Provide the [x, y] coordinate of the cell's center where the given text is located.  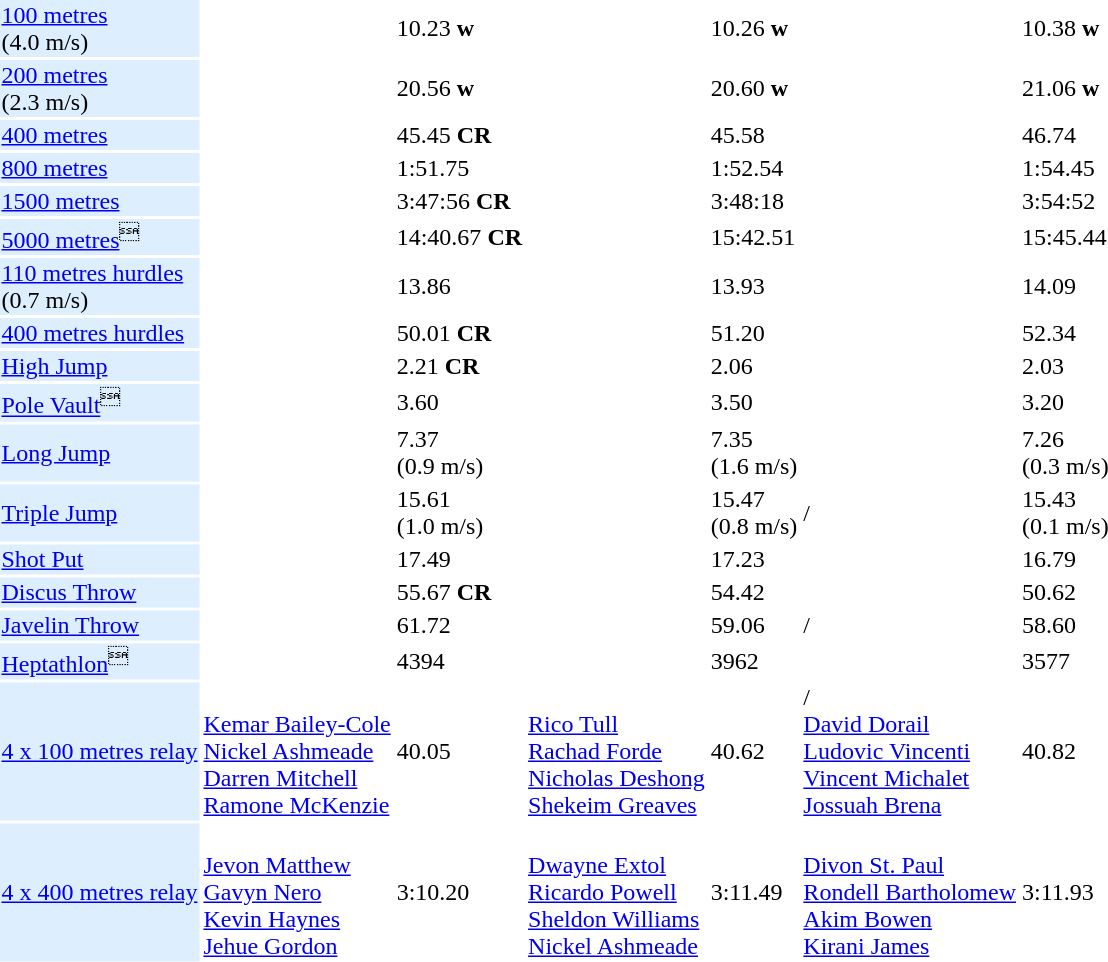
110 metres hurdles (0.7 m/s) [100, 286]
13.93 [754, 286]
45.45 CR [459, 135]
15.61 (1.0 m/s) [459, 512]
3:10.20 [459, 892]
Pole Vault [100, 402]
61.72 [459, 625]
3:48:18 [754, 201]
Kemar Bailey-Cole Nickel Ashmeade Darren Mitchell Ramone McKenzie [297, 751]
1:51.75 [459, 168]
4 x 100 metres relay [100, 751]
13.86 [459, 286]
100 metres (4.0 m/s) [100, 28]
40.62 [754, 751]
Rico Tull Rachad Forde Nicholas Deshong Shekeim Greaves [617, 751]
Long Jump [100, 452]
Dwayne Extol Ricardo Powell Sheldon Williams Nickel Ashmeade [617, 892]
59.06 [754, 625]
7.37 (0.9 m/s) [459, 452]
400 metres hurdles [100, 333]
10.23 w [459, 28]
2.21 CR [459, 366]
Heptathlon [100, 661]
20.56 w [459, 88]
5000 metres [100, 237]
55.67 CR [459, 592]
40.05 [459, 751]
4394 [459, 661]
45.58 [754, 135]
Jevon Matthew Gavyn Nero Kevin Haynes Jehue Gordon [297, 892]
10.26 w [754, 28]
7.35 (1.6 m/s) [754, 452]
15:42.51 [754, 237]
54.42 [754, 592]
200 metres (2.3 m/s) [100, 88]
400 metres [100, 135]
3962 [754, 661]
Divon St. Paul Rondell Bartholomew Akim Bowen Kirani James [910, 892]
1:52.54 [754, 168]
800 metres [100, 168]
3.60 [459, 402]
Discus Throw [100, 592]
50.01 CR [459, 333]
High Jump [100, 366]
3.50 [754, 402]
51.20 [754, 333]
/ David Dorail Ludovic Vincenti Vincent Michalet Jossuah Brena [910, 751]
1500 metres [100, 201]
3:11.49 [754, 892]
Triple Jump [100, 512]
20.60 w [754, 88]
14:40.67 CR [459, 237]
17.49 [459, 559]
4 x 400 metres relay [100, 892]
17.23 [754, 559]
Javelin Throw [100, 625]
3:47:56 CR [459, 201]
15.47 (0.8 m/s) [754, 512]
Shot Put [100, 559]
2.06 [754, 366]
